For the text-containing cell, return its midpoint in (x, y) coordinate format. 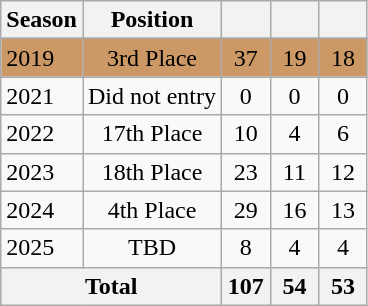
11 (294, 172)
4th Place (152, 210)
3rd Place (152, 58)
54 (294, 286)
29 (246, 210)
Did not entry (152, 96)
37 (246, 58)
10 (246, 134)
2019 (42, 58)
2021 (42, 96)
Season (42, 20)
18 (344, 58)
17th Place (152, 134)
2025 (42, 248)
TBD (152, 248)
13 (344, 210)
18th Place (152, 172)
12 (344, 172)
6 (344, 134)
53 (344, 286)
2022 (42, 134)
Total (112, 286)
8 (246, 248)
2023 (42, 172)
19 (294, 58)
107 (246, 286)
Position (152, 20)
16 (294, 210)
23 (246, 172)
2024 (42, 210)
